Output the [x, y] coordinate of the center of the cell containing the given text.  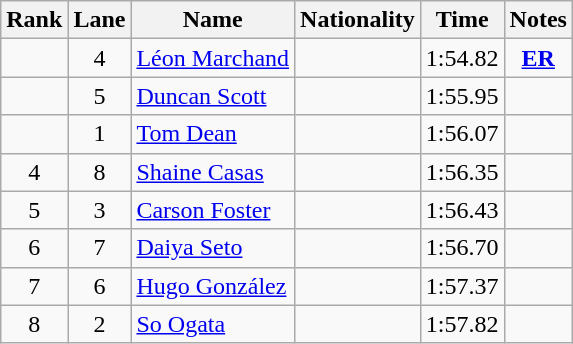
1:56.43 [462, 210]
Duncan Scott [213, 96]
1:55.95 [462, 96]
1:54.82 [462, 58]
Carson Foster [213, 210]
1:57.82 [462, 324]
1:57.37 [462, 286]
Name [213, 20]
ER [538, 58]
So Ogata [213, 324]
Rank [34, 20]
3 [100, 210]
1 [100, 134]
Léon Marchand [213, 58]
Hugo González [213, 286]
Shaine Casas [213, 172]
Tom Dean [213, 134]
Daiya Seto [213, 248]
1:56.35 [462, 172]
Lane [100, 20]
Time [462, 20]
1:56.07 [462, 134]
Notes [538, 20]
1:56.70 [462, 248]
Nationality [358, 20]
2 [100, 324]
